Scan for the cell matching the given text and deliver its [X, Y] coordinate at center. 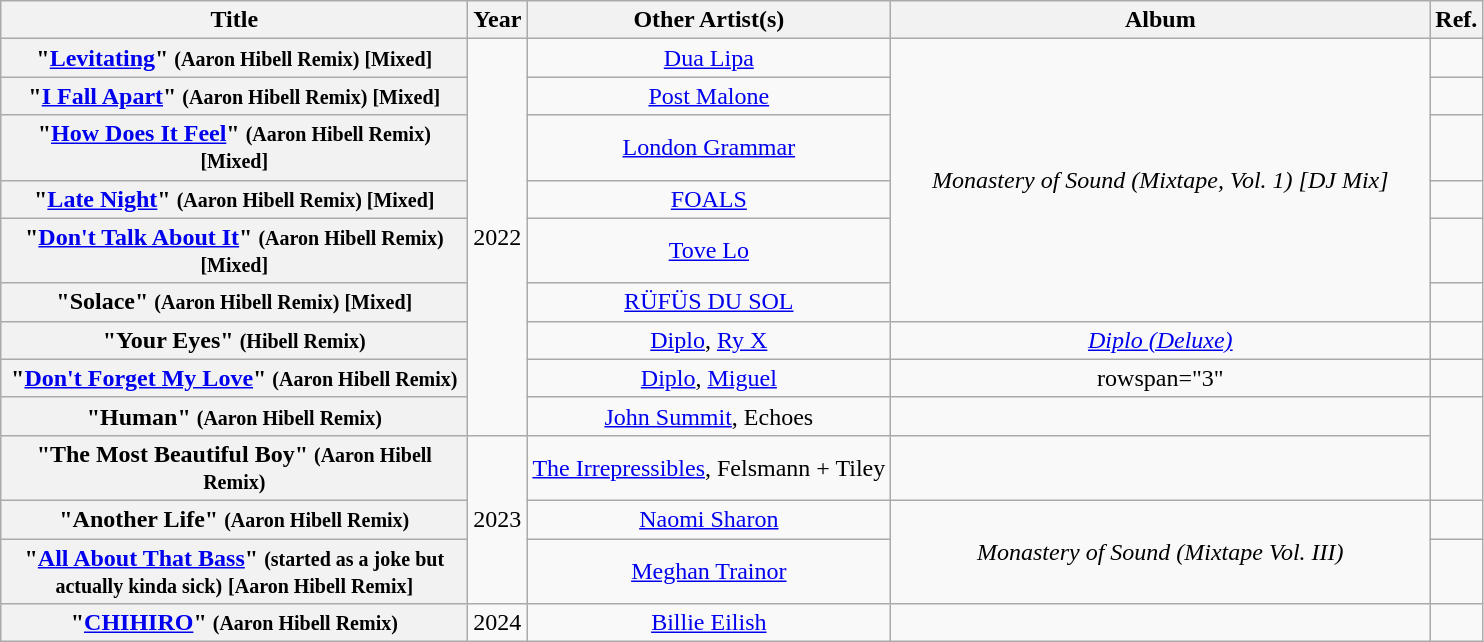
2023 [498, 519]
Diplo (Deluxe) [1160, 340]
"The Most Beautiful Boy" (Aaron Hibell Remix) [234, 468]
Year [498, 20]
Post Malone [709, 96]
Album [1160, 20]
Diplo, Miguel [709, 378]
Diplo, Ry X [709, 340]
2022 [498, 238]
John Summit, Echoes [709, 416]
"Solace" (Aaron Hibell Remix) [Mixed] [234, 302]
"Late Night" (Aaron Hibell Remix) [Mixed] [234, 199]
Monastery of Sound (Mixtape Vol. III) [1160, 552]
FOALS [709, 199]
"Another Life" (Aaron Hibell Remix) [234, 519]
"Don't Talk About It" (Aaron Hibell Remix) [Mixed] [234, 250]
Ref. [1456, 20]
RÜFÜS DU SOL [709, 302]
"Levitating" (Aaron Hibell Remix) [Mixed] [234, 58]
Other Artist(s) [709, 20]
Billie Eilish [709, 623]
Monastery of Sound (Mixtape, Vol. 1) [DJ Mix] [1160, 180]
Naomi Sharon [709, 519]
2024 [498, 623]
"All About That Bass" (started as a joke but actually kinda sick) [Aaron Hibell Remix] [234, 570]
"Human" (Aaron Hibell Remix) [234, 416]
"I Fall Apart" (Aaron Hibell Remix) [Mixed] [234, 96]
Dua Lipa [709, 58]
"Don't Forget My Love" (Aaron Hibell Remix) [234, 378]
"CHIHIRO" (Aaron Hibell Remix) [234, 623]
Title [234, 20]
Meghan Trainor [709, 570]
The Irrepressibles, Felsmann + Tiley [709, 468]
Tove Lo [709, 250]
London Grammar [709, 148]
rowspan="3" [1160, 378]
"Your Eyes" (Hibell Remix) [234, 340]
"How Does It Feel" (Aaron Hibell Remix) [Mixed] [234, 148]
